Return (x, y) of the center of cell containing provided text 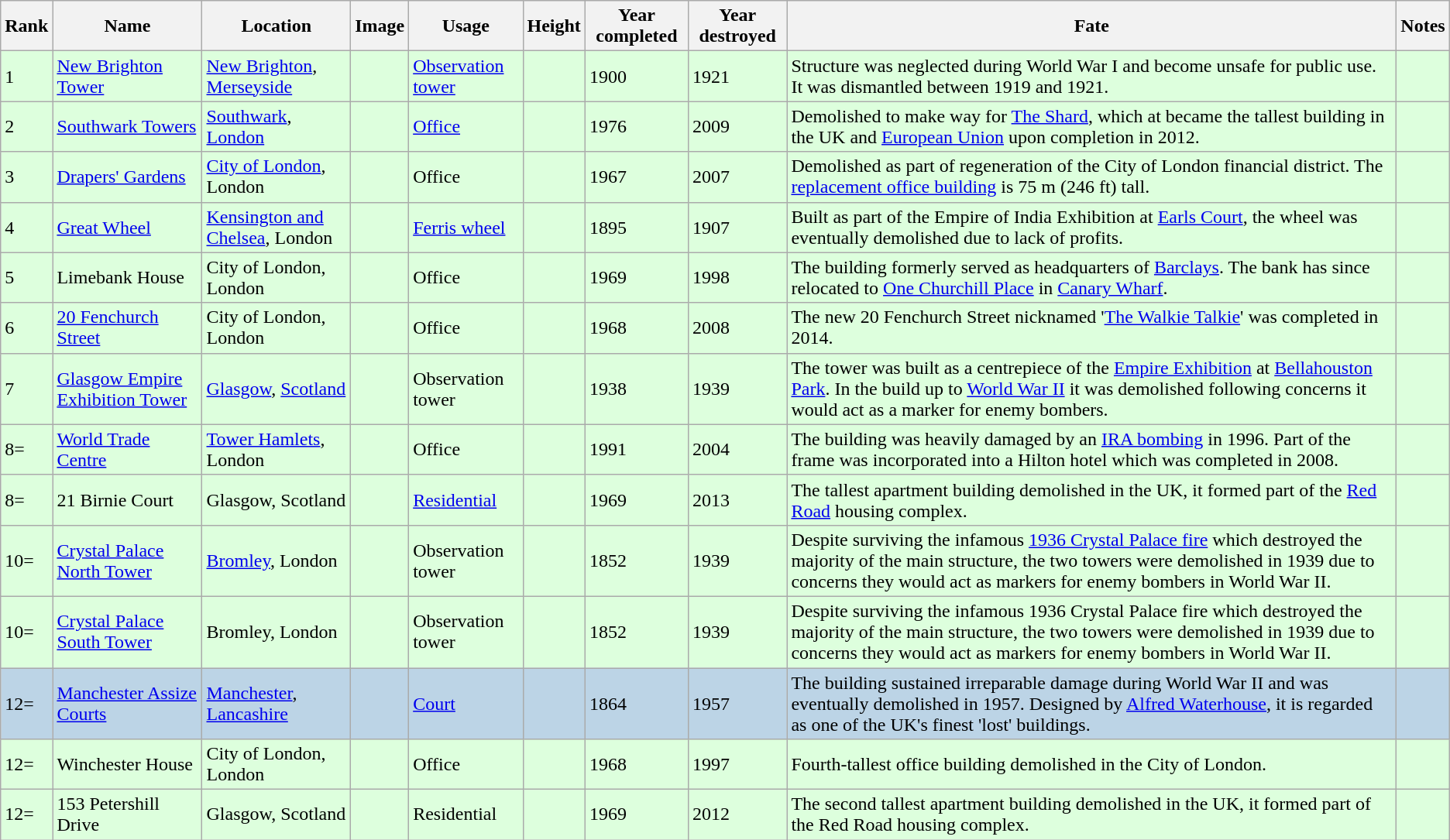
The new 20 Fenchurch Street nicknamed 'The Walkie Talkie' was completed in 2014. (1092, 328)
1921 (737, 76)
Crystal Palace South Tower (127, 632)
Usage (466, 26)
Height (554, 26)
Crystal Palace North Tower (127, 561)
3 (26, 177)
The building formerly served as headquarters of Barclays. The bank has since relocated to One Churchill Place in Canary Wharf. (1092, 277)
Fourth-tallest office building demolished in the City of London. (1092, 765)
1997 (737, 765)
2007 (737, 177)
Manchester Assize Courts (127, 703)
1967 (637, 177)
1957 (737, 703)
1991 (637, 449)
5 (26, 277)
Kensington and Chelsea, London (277, 228)
153 Petershill Drive (127, 814)
2013 (737, 500)
The second tallest apartment building demolished in the UK, it formed part of the Red Road housing complex. (1092, 814)
1998 (737, 277)
Glasgow Empire Exhibition Tower (127, 389)
Name (127, 26)
1907 (737, 228)
Demolished to make way for The Shard, which at became the tallest building in the UK and European Union upon completion in 2012. (1092, 127)
6 (26, 328)
Structure was neglected during World War I and become unsafe for public use. It was dismantled between 1919 and 1921. (1092, 76)
1938 (637, 389)
New Brighton, Merseyside (277, 76)
Southwark Towers (127, 127)
Rank (26, 26)
Demolished as part of regeneration of the City of London financial district. The replacement office building is 75 m (246 ft) tall. (1092, 177)
1976 (637, 127)
1 (26, 76)
Location (277, 26)
Drapers' Gardens (127, 177)
Limebank House (127, 277)
The building was heavily damaged by an IRA bombing in 1996. Part of the frame was incorporated into a Hilton hotel which was completed in 2008. (1092, 449)
1900 (637, 76)
The tallest apartment building demolished in the UK, it formed part of the Red Road housing complex. (1092, 500)
Great Wheel (127, 228)
1864 (637, 703)
Winchester House (127, 765)
Ferris wheel (466, 228)
Year completed (637, 26)
Manchester, Lancashire (277, 703)
Built as part of the Empire of India Exhibition at Earls Court, the wheel was eventually demolished due to lack of profits. (1092, 228)
Image (380, 26)
New Brighton Tower (127, 76)
2008 (737, 328)
20 Fenchurch Street (127, 328)
Notes (1423, 26)
1895 (637, 228)
4 (26, 228)
Southwark, London (277, 127)
21 Birnie Court (127, 500)
2012 (737, 814)
7 (26, 389)
World Trade Centre (127, 449)
Year destroyed (737, 26)
Court (466, 703)
2009 (737, 127)
2 (26, 127)
Fate (1092, 26)
2004 (737, 449)
Tower Hamlets, London (277, 449)
